Detect which cell encompasses the target text, then output its [X, Y] center coordinate. 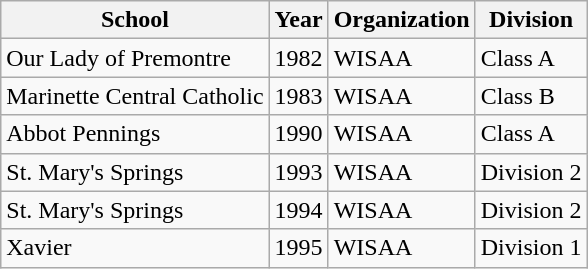
School [135, 20]
Year [298, 20]
Marinette Central Catholic [135, 96]
1990 [298, 134]
Organization [402, 20]
1994 [298, 210]
Class B [531, 96]
Division [531, 20]
1993 [298, 172]
1982 [298, 58]
Division 1 [531, 248]
1995 [298, 248]
Xavier [135, 248]
Our Lady of Premontre [135, 58]
Abbot Pennings [135, 134]
1983 [298, 96]
